Pinpoint the cell where the given text exists, returning its (X, Y) midpoint coordinate. 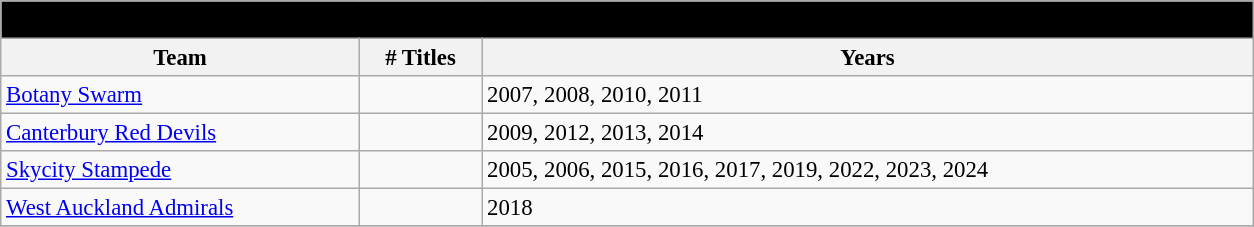
All-time Championships (627, 20)
2009, 2012, 2013, 2014 (868, 133)
Skycity Stampede (180, 170)
2005, 2006, 2015, 2016, 2017, 2019, 2022, 2023, 2024 (868, 170)
Years (868, 58)
2007, 2008, 2010, 2011 (868, 95)
Botany Swarm (180, 95)
West Auckland Admirals (180, 208)
Canterbury Red Devils (180, 133)
# Titles (420, 58)
2018 (868, 208)
Team (180, 58)
